Return [X, Y] of the center of cell containing provided text 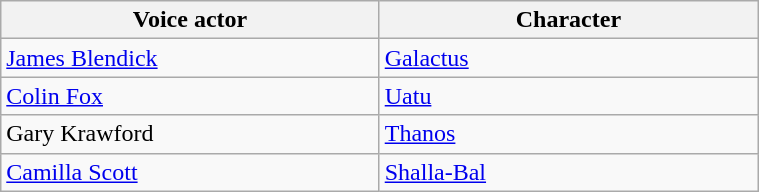
Character [568, 20]
Gary Krawford [190, 134]
Colin Fox [190, 96]
James Blendick [190, 58]
Uatu [568, 96]
Thanos [568, 134]
Galactus [568, 58]
Voice actor [190, 20]
Camilla Scott [190, 172]
Shalla-Bal [568, 172]
